Detect which cell encompasses the target text, then output its (X, Y) center coordinate. 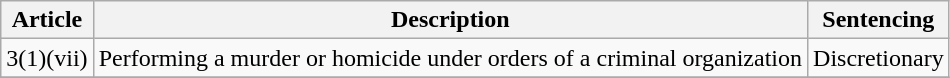
Performing a murder or homicide under orders of a criminal organization (450, 58)
Description (450, 20)
Sentencing (879, 20)
Article (47, 20)
3(1)(vii) (47, 58)
Discretionary (879, 58)
